Return the (X, Y) coordinate for the center point of the cell that contains the specified text.  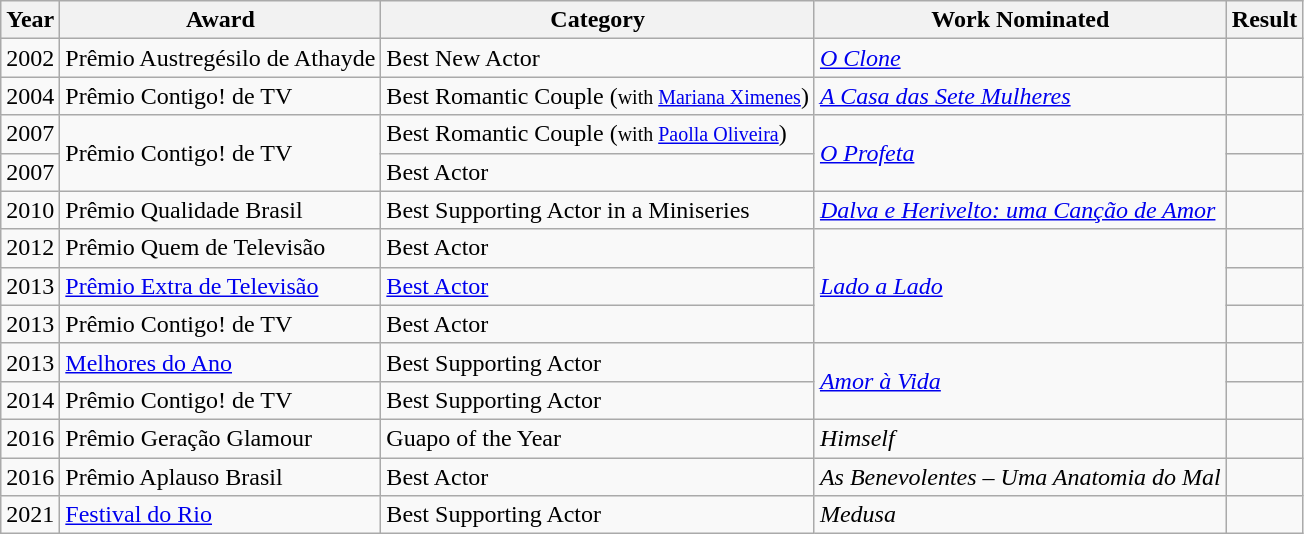
Best Supporting Actor in a Miniseries (598, 210)
Himself (1020, 438)
2002 (30, 58)
As Benevolentes – Uma Anatomia do Mal (1020, 477)
Lado a Lado (1020, 286)
Best Romantic Couple (with Mariana Ximenes) (598, 96)
Prêmio Qualidade Brasil (220, 210)
Year (30, 20)
O Clone (1020, 58)
Melhores do Ano (220, 362)
Prêmio Quem de Televisão (220, 248)
2014 (30, 400)
Guapo of the Year (598, 438)
Best Romantic Couple (with Paolla Oliveira) (598, 134)
Dalva e Herivelto: uma Canção de Amor (1020, 210)
Amor à Vida (1020, 381)
Work Nominated (1020, 20)
Prêmio Austregésilo de Athayde (220, 58)
Award (220, 20)
Category (598, 20)
2004 (30, 96)
Medusa (1020, 515)
Prêmio Aplauso Brasil (220, 477)
Result (1264, 20)
Prêmio Geração Glamour (220, 438)
2012 (30, 248)
Festival do Rio (220, 515)
2021 (30, 515)
Best New Actor (598, 58)
2010 (30, 210)
Prêmio Extra de Televisão (220, 286)
A Casa das Sete Mulheres (1020, 96)
O Profeta (1020, 153)
